Capture the cell that displays the provided text and extract its (x, y) central coordinate. 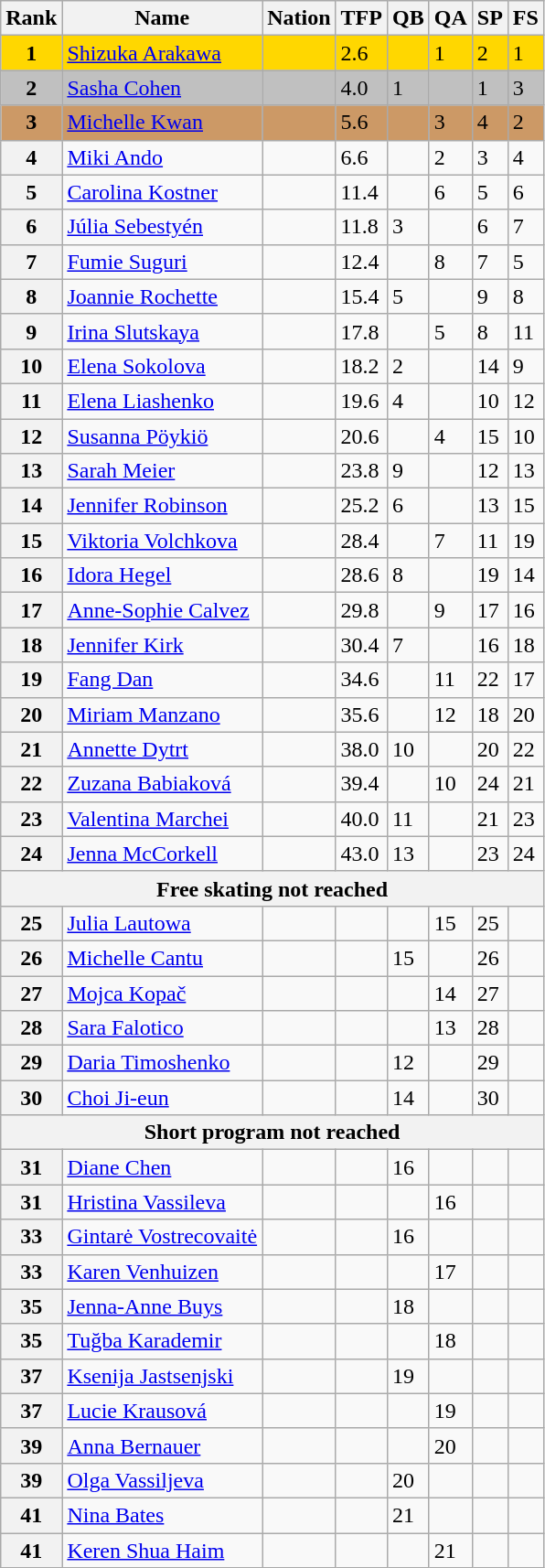
Daria Timoshenko (163, 1063)
11.4 (361, 192)
23.8 (361, 471)
38.0 (361, 749)
Jenna-Anne Buys (163, 1306)
Hristina Vassileva (163, 1202)
Choi Ji-eun (163, 1098)
Shizuka Arakawa (163, 53)
20.6 (361, 436)
Jenna McCorkell (163, 854)
25.2 (361, 506)
Mojca Kopač (163, 993)
30.4 (361, 645)
Julia Lautowa (163, 923)
SP (490, 18)
Ksenija Jastsenjski (163, 1376)
40.0 (361, 819)
QB (408, 18)
Nation (299, 18)
Sarah Meier (163, 471)
Miriam Manzano (163, 714)
Carolina Kostner (163, 192)
Júlia Sebestyén (163, 227)
19.6 (361, 401)
Sara Falotico (163, 1028)
Idora Hegel (163, 575)
Diane Chen (163, 1167)
39.4 (361, 784)
Elena Sokolova (163, 366)
Jennifer Kirk (163, 645)
Michelle Kwan (163, 123)
Sasha Cohen (163, 88)
Viktoria Volchkova (163, 541)
Joannie Rochette (163, 296)
12.4 (361, 262)
TFP (361, 18)
Karen Venhuizen (163, 1272)
Gintarė Vostrecovaitė (163, 1237)
17.8 (361, 331)
4.0 (361, 88)
Keren Shua Haim (163, 1551)
Name (163, 18)
Miki Ando (163, 157)
Fumie Suguri (163, 262)
Susanna Pöykiö (163, 436)
28.6 (361, 575)
Free skating not reached (272, 888)
Anna Bernauer (163, 1445)
Michelle Cantu (163, 958)
28.4 (361, 541)
Valentina Marchei (163, 819)
Zuzana Babiaková (163, 784)
29.8 (361, 610)
Annette Dytrt (163, 749)
Olga Vassiljeva (163, 1480)
18.2 (361, 366)
34.6 (361, 680)
35.6 (361, 714)
Elena Liashenko (163, 401)
Tuğba Karademir (163, 1341)
QA (450, 18)
15.4 (361, 296)
Irina Slutskaya (163, 331)
Nina Bates (163, 1515)
6.6 (361, 157)
43.0 (361, 854)
FS (525, 18)
Jennifer Robinson (163, 506)
Short program not reached (272, 1133)
2.6 (361, 53)
Lucie Krausová (163, 1411)
Rank (31, 18)
Fang Dan (163, 680)
Anne-Sophie Calvez (163, 610)
11.8 (361, 227)
5.6 (361, 123)
